Return the (x, y) coordinate for the center point of the cell that contains the specified text.  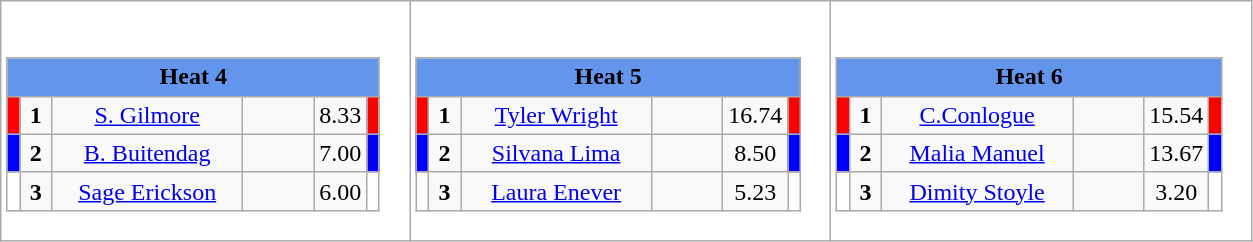
C.Conlogue (978, 115)
B. Buitendag (148, 153)
5.23 (756, 191)
8.33 (340, 115)
Laura Enever (556, 191)
Heat 6 1 C.Conlogue 15.54 2 Malia Manuel 13.67 3 Dimity Stoyle 3.20 (1042, 121)
3.20 (1176, 191)
Heat 6 (1029, 77)
8.50 (756, 153)
Sage Erickson (148, 191)
6.00 (340, 191)
16.74 (756, 115)
15.54 (1176, 115)
Heat 5 (608, 77)
13.67 (1176, 153)
Malia Manuel (978, 153)
7.00 (340, 153)
Tyler Wright (556, 115)
Heat 4 (193, 77)
Dimity Stoyle (978, 191)
Heat 5 1 Tyler Wright 16.74 2 Silvana Lima 8.50 3 Laura Enever 5.23 (620, 121)
S. Gilmore (148, 115)
Heat 4 1 S. Gilmore 8.33 2 B. Buitendag 7.00 3 Sage Erickson 6.00 (206, 121)
Silvana Lima (556, 153)
